Extract the (x, y) coordinate from the center of the cell holding the provided text.  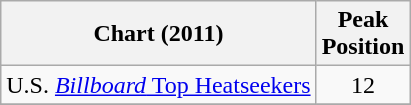
12 (363, 85)
PeakPosition (363, 34)
Chart (2011) (158, 34)
U.S. Billboard Top Heatseekers (158, 85)
